Scan for the cell matching the given text and deliver its [x, y] coordinate at center. 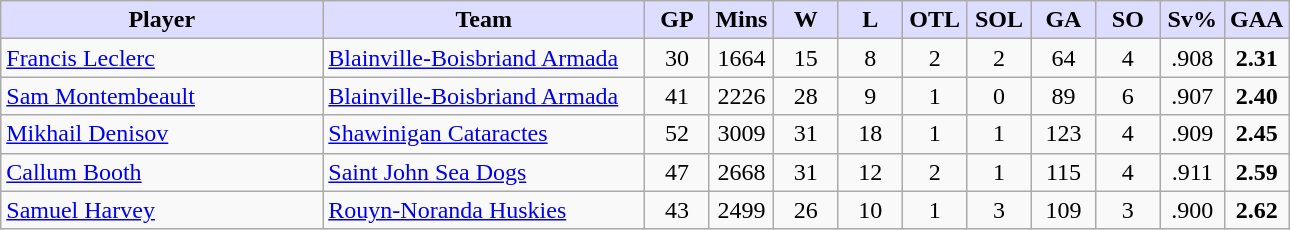
W [806, 20]
Mins [741, 20]
Samuel Harvey [162, 210]
115 [1063, 172]
Shawinigan Cataractes [484, 134]
Team [484, 20]
89 [1063, 96]
OTL [934, 20]
2499 [741, 210]
Callum Booth [162, 172]
6 [1128, 96]
123 [1063, 134]
Player [162, 20]
.909 [1192, 134]
109 [1063, 210]
52 [677, 134]
1664 [741, 58]
8 [870, 58]
.911 [1192, 172]
Rouyn-Noranda Huskies [484, 210]
18 [870, 134]
2.62 [1256, 210]
30 [677, 58]
3009 [741, 134]
.907 [1192, 96]
Francis Leclerc [162, 58]
41 [677, 96]
2226 [741, 96]
Saint John Sea Dogs [484, 172]
L [870, 20]
2.59 [1256, 172]
15 [806, 58]
GAA [1256, 20]
43 [677, 210]
Sam Montembeault [162, 96]
.908 [1192, 58]
.900 [1192, 210]
2.40 [1256, 96]
2.31 [1256, 58]
2.45 [1256, 134]
28 [806, 96]
GP [677, 20]
0 [999, 96]
Mikhail Denisov [162, 134]
47 [677, 172]
GA [1063, 20]
10 [870, 210]
SO [1128, 20]
Sv% [1192, 20]
9 [870, 96]
26 [806, 210]
64 [1063, 58]
12 [870, 172]
SOL [999, 20]
2668 [741, 172]
